Locate the cell with the specified text and output its [x, y] center coordinate. 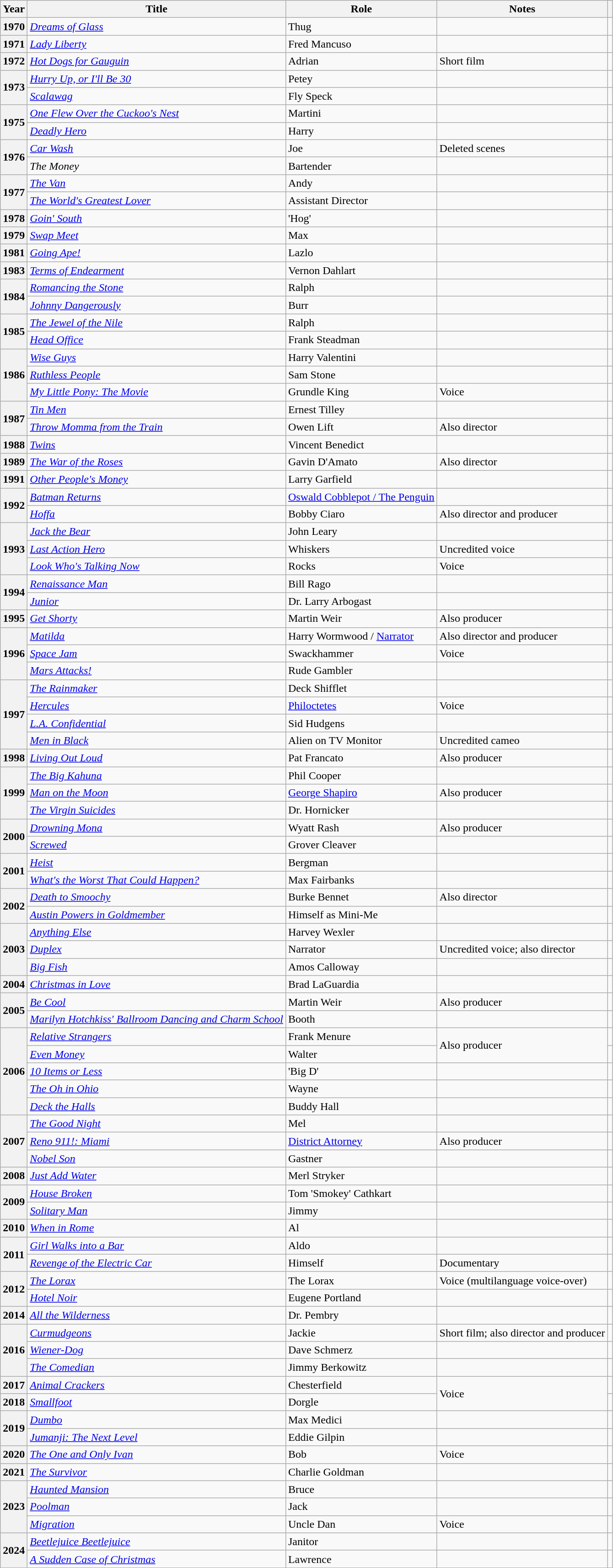
Get Shorty [156, 619]
Frank Menure [361, 1036]
Thug [361, 27]
Year [14, 9]
Documentary [522, 1263]
Lawrence [361, 1559]
Uncredited cameo [522, 740]
Eugene Portland [361, 1298]
Harvey Wexler [361, 932]
Lady Liberty [156, 44]
Tin Men [156, 410]
The Jewel of the Nile [156, 323]
2002 [14, 906]
The Survivor [156, 1472]
Fly Speck [361, 96]
Bill Rago [361, 584]
The Oh in Ohio [156, 1089]
1973 [14, 87]
2003 [14, 949]
Martini [361, 113]
2005 [14, 1010]
The World's Greatest Lover [156, 200]
2007 [14, 1141]
2012 [14, 1289]
2004 [14, 984]
Harry [361, 131]
Short film; also director and producer [522, 1333]
Living Out Loud [156, 758]
Nobel Son [156, 1158]
Himself as Mini-Me [361, 915]
Jimmy Berkowitz [361, 1368]
Wise Guys [156, 357]
Austin Powers in Goldmember [156, 915]
The One and Only Ivan [156, 1455]
Haunted Mansion [156, 1489]
1976 [14, 157]
2016 [14, 1350]
Junior [156, 601]
Phil Cooper [361, 776]
Mars Attacks! [156, 671]
Bergman [361, 862]
'Hog' [361, 218]
1992 [14, 505]
Man on the Moon [156, 793]
Renaissance Man [156, 584]
House Broken [156, 1193]
Role [361, 9]
Eddie Gilpin [361, 1437]
Animal Crackers [156, 1385]
2006 [14, 1071]
Ernest Tilley [361, 410]
The Good Night [156, 1124]
L.A. Confidential [156, 723]
1979 [14, 236]
2024 [14, 1550]
2009 [14, 1202]
Jackie [361, 1333]
Throw Momma from the Train [156, 427]
Max [361, 236]
2014 [14, 1315]
Curmudgeons [156, 1333]
Twins [156, 444]
Oswald Cobblepot / The Penguin [361, 496]
Even Money [156, 1054]
Grundle King [361, 392]
Lazlo [361, 253]
Duplex [156, 949]
Deadly Hero [156, 131]
The Comedian [156, 1368]
What's the Worst That Could Happen? [156, 880]
Chesterfield [361, 1385]
Title [156, 9]
Pat Francato [361, 758]
Uncle Dan [361, 1524]
Jack [361, 1507]
Bobby Ciaro [361, 514]
Matilda [156, 636]
Solitary Man [156, 1211]
Death to Smoochy [156, 897]
Petey [361, 79]
Last Action Hero [156, 549]
Head Office [156, 340]
Dumbo [156, 1420]
1983 [14, 270]
Wayne [361, 1089]
1987 [14, 418]
Gavin D'Amato [361, 462]
1996 [14, 653]
Charlie Goldman [361, 1472]
Dr. Hornicker [361, 810]
Dave Schmerz [361, 1350]
Hurry Up, or I'll Be 30 [156, 79]
The War of the Roses [156, 462]
Dr. Larry Arbogast [361, 601]
Adrian [361, 61]
Grover Cleaver [361, 845]
Max Fairbanks [361, 880]
Batman Returns [156, 496]
Men in Black [156, 740]
Hercules [156, 706]
Al [361, 1228]
2020 [14, 1455]
A Sudden Case of Christmas [156, 1559]
Wiener-Dog [156, 1350]
Voice (multilanguage voice-over) [522, 1280]
1978 [14, 218]
One Flew Over the Cuckoo's Nest [156, 113]
Wyatt Rash [361, 828]
Dr. Pembry [361, 1315]
Dorgle [361, 1402]
Going Ape! [156, 253]
Deck the Halls [156, 1106]
Brad LaGuardia [361, 984]
Bruce [361, 1489]
The Van [156, 183]
2018 [14, 1402]
Sid Hudgens [361, 723]
1993 [14, 549]
10 Items or Less [156, 1072]
All the Wilderness [156, 1315]
Mel [361, 1124]
Harry Wormwood / Narrator [361, 636]
Drowning Mona [156, 828]
1971 [14, 44]
2010 [14, 1228]
1997 [14, 714]
Tom 'Smokey' Cathkart [361, 1193]
Hotel Noir [156, 1298]
Alien on TV Monitor [361, 740]
The Big Kahuna [156, 776]
1999 [14, 793]
Vernon Dahlart [361, 270]
Aldo [361, 1245]
2021 [14, 1472]
Burr [361, 305]
Romancing the Stone [156, 288]
Screwed [156, 845]
Joe [361, 148]
Notes [522, 9]
Beetlejuice Beetlejuice [156, 1541]
Hoffa [156, 514]
Johnny Dangerously [156, 305]
Rude Gambler [361, 671]
Poolman [156, 1507]
Deck Shifflet [361, 688]
Harry Valentini [361, 357]
Deleted scenes [522, 148]
1981 [14, 253]
Assistant Director [361, 200]
1998 [14, 758]
Uncredited voice [522, 549]
Narrator [361, 949]
Reno 911!: Miami [156, 1141]
1989 [14, 462]
Burke Bennet [361, 897]
2017 [14, 1385]
Space Jam [156, 653]
Walter [361, 1054]
1994 [14, 593]
Scalawag [156, 96]
1986 [14, 375]
1991 [14, 479]
Christmas in Love [156, 984]
Just Add Water [156, 1176]
Big Fish [156, 967]
Heist [156, 862]
Andy [361, 183]
Vincent Benedict [361, 444]
George Shapiro [361, 793]
Rocks [361, 566]
My Little Pony: The Movie [156, 392]
Sam Stone [361, 375]
Relative Strangers [156, 1036]
Bartender [361, 166]
Bob [361, 1455]
1975 [14, 122]
Max Medici [361, 1420]
Terms of Endearment [156, 270]
Frank Steadman [361, 340]
Girl Walks into a Bar [156, 1245]
Marilyn Hotchkiss' Ballroom Dancing and Charm School [156, 1019]
2011 [14, 1254]
Anything Else [156, 932]
The Rainmaker [156, 688]
Janitor [361, 1541]
Buddy Hall [361, 1106]
Migration [156, 1524]
1970 [14, 27]
Be Cool [156, 1002]
Other People's Money [156, 479]
Goin' South [156, 218]
Owen Lift [361, 427]
1977 [14, 192]
2019 [14, 1428]
Smallfoot [156, 1402]
1995 [14, 619]
1972 [14, 61]
Jumanji: The Next Level [156, 1437]
Amos Calloway [361, 967]
Uncredited voice; also director [522, 949]
1984 [14, 296]
Dreams of Glass [156, 27]
The Money [156, 166]
Jack the Bear [156, 532]
Swap Meet [156, 236]
Ruthless People [156, 375]
Himself [361, 1263]
District Attorney [361, 1141]
2001 [14, 871]
Larry Garfield [361, 479]
1985 [14, 331]
The Virgin Suicides [156, 810]
Look Who's Talking Now [156, 566]
When in Rome [156, 1228]
John Leary [361, 532]
Merl Stryker [361, 1176]
Whiskers [361, 549]
Booth [361, 1019]
2023 [14, 1507]
Gastner [361, 1158]
1988 [14, 444]
Hot Dogs for Gauguin [156, 61]
Car Wash [156, 148]
Short film [522, 61]
Jimmy [361, 1211]
Swackhammer [361, 653]
Revenge of the Electric Car [156, 1263]
Fred Mancuso [361, 44]
Philoctetes [361, 706]
2000 [14, 836]
'Big D' [361, 1072]
2008 [14, 1176]
